Identify which cell holds the provided text, then report its (X, Y) central coordinate. 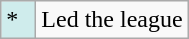
* (18, 20)
Led the league (112, 20)
